Extract the [X, Y] coordinate from the center of the cell holding the provided text.  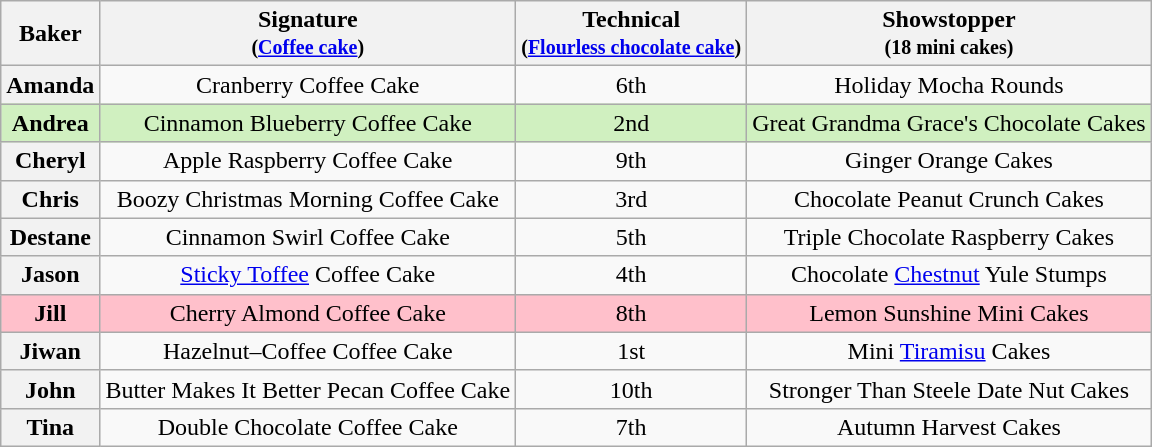
6th [632, 85]
Cheryl [50, 161]
Cranberry Coffee Cake [308, 85]
Holiday Mocha Rounds [950, 85]
Cinnamon Swirl Coffee Cake [308, 237]
Triple Chocolate Raspberry Cakes [950, 237]
Tina [50, 427]
8th [632, 313]
3rd [632, 199]
Chris [50, 199]
Baker [50, 34]
Jiwan [50, 351]
Apple Raspberry Coffee Cake [308, 161]
Double Chocolate Coffee Cake [308, 427]
Great Grandma Grace's Chocolate Cakes [950, 123]
Hazelnut–Coffee Coffee Cake [308, 351]
9th [632, 161]
Boozy Christmas Morning Coffee Cake [308, 199]
Butter Makes It Better Pecan Coffee Cake [308, 389]
Autumn Harvest Cakes [950, 427]
Jill [50, 313]
1st [632, 351]
7th [632, 427]
Chocolate Chestnut Yule Stumps [950, 275]
Ginger Orange Cakes [950, 161]
Chocolate Peanut Crunch Cakes [950, 199]
Cherry Almond Coffee Cake [308, 313]
Andrea [50, 123]
Sticky Toffee Coffee Cake [308, 275]
John [50, 389]
2nd [632, 123]
Amanda [50, 85]
5th [632, 237]
Signature(Coffee cake) [308, 34]
Technical(Flourless chocolate cake) [632, 34]
Cinnamon Blueberry Coffee Cake [308, 123]
10th [632, 389]
Destane [50, 237]
Lemon Sunshine Mini Cakes [950, 313]
Stronger Than Steele Date Nut Cakes [950, 389]
Mini Tiramisu Cakes [950, 351]
4th [632, 275]
Showstopper(18 mini cakes) [950, 34]
Jason [50, 275]
